Capture the cell that displays the provided text and extract its [X, Y] central coordinate. 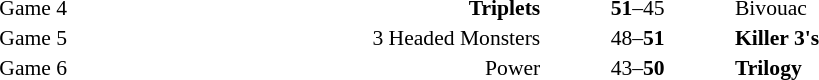
48–51 [638, 38]
3 Headed Monsters [306, 38]
